Detect which cell encompasses the target text, then output its [x, y] center coordinate. 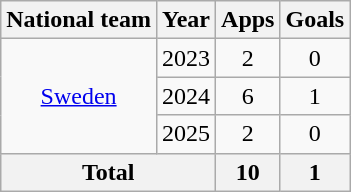
6 [248, 96]
2025 [186, 134]
Apps [248, 20]
2023 [186, 58]
Sweden [79, 96]
Year [186, 20]
2024 [186, 96]
Goals [315, 20]
10 [248, 172]
Total [108, 172]
National team [79, 20]
